Scan for the cell matching the given text and deliver its [x, y] coordinate at center. 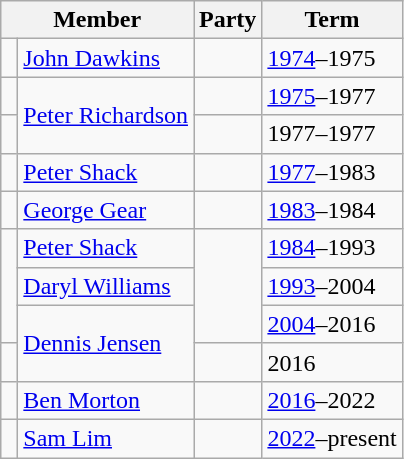
John Dawkins [106, 58]
Peter Richardson [106, 115]
1993–2004 [332, 286]
Term [332, 20]
Sam Lim [106, 438]
Dennis Jensen [106, 343]
1975–1977 [332, 96]
George Gear [106, 210]
2016 [332, 362]
2022–present [332, 438]
1977–1983 [332, 172]
Ben Morton [106, 400]
2016–2022 [332, 400]
Member [98, 20]
1977–1977 [332, 134]
1984–1993 [332, 248]
2004–2016 [332, 324]
1974–1975 [332, 58]
1983–1984 [332, 210]
Daryl Williams [106, 286]
Party [228, 20]
